Return the [x, y] coordinate for the center point of the cell that contains the specified text.  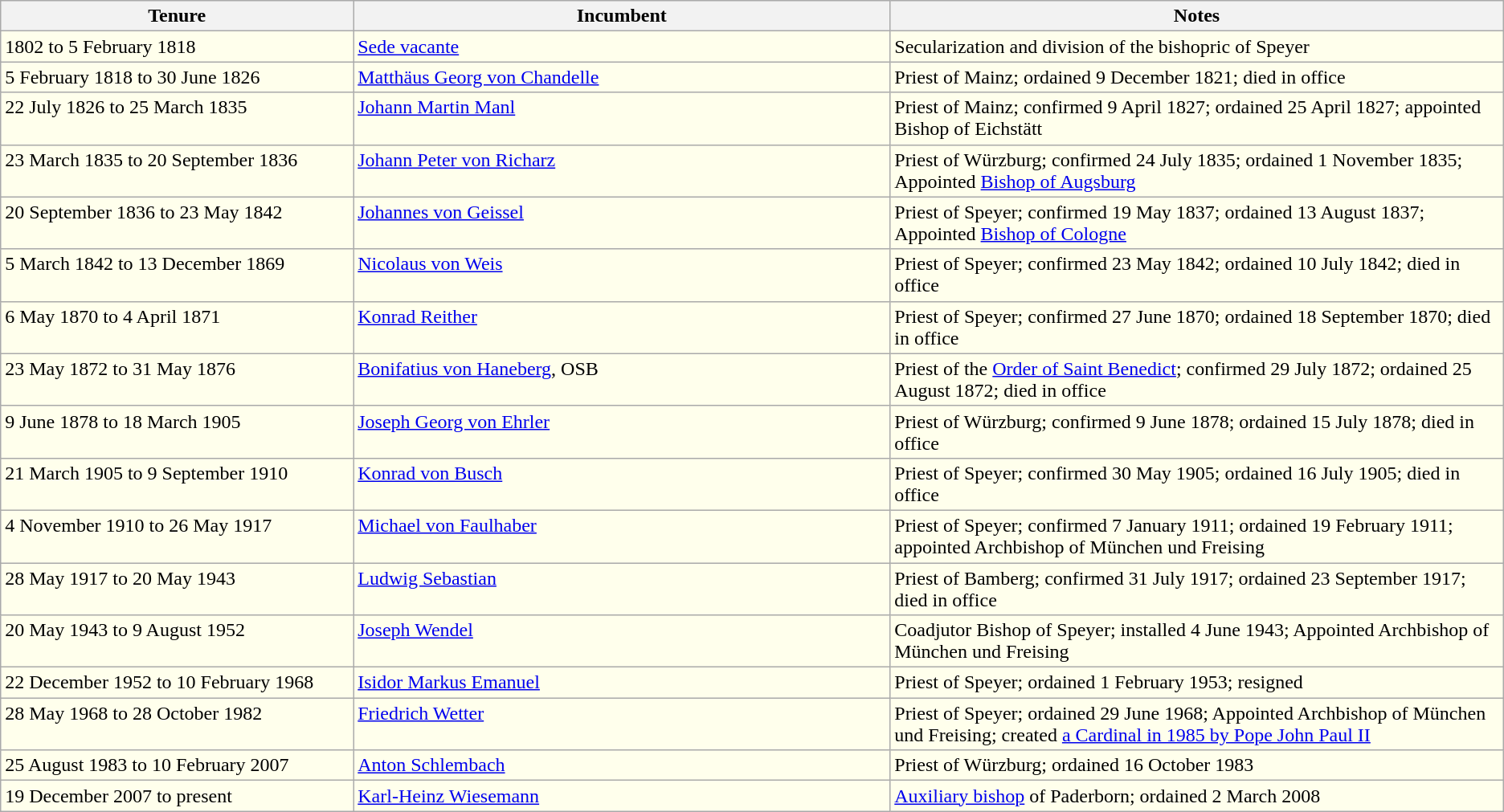
Priest of Würzburg; confirmed 9 June 1878; ordained 15 July 1878; died in office [1197, 432]
Priest of Speyer; confirmed 23 May 1842; ordained 10 July 1842; died in office [1197, 275]
Joseph Georg von Ehrler [622, 432]
Friedrich Wetter [622, 724]
Priest of Bamberg; confirmed 31 July 1917; ordained 23 September 1917; died in office [1197, 588]
Joseph Wendel [622, 641]
1802 to 5 February 1818 [177, 47]
Priest of Speyer; ordained 1 February 1953; resigned [1197, 683]
Bonifatius von Haneberg, OSB [622, 379]
Konrad Reither [622, 328]
5 March 1842 to 13 December 1869 [177, 275]
Johannes von Geissel [622, 223]
4 November 1910 to 26 May 1917 [177, 537]
Anton Schlembach [622, 765]
Priest of Würzburg; confirmed 24 July 1835; ordained 1 November 1835; Appointed Bishop of Augsburg [1197, 170]
Priest of Speyer; confirmed 27 June 1870; ordained 18 September 1870; died in office [1197, 328]
Priest of Speyer; confirmed 30 May 1905; ordained 16 July 1905; died in office [1197, 484]
Priest of Speyer; ordained 29 June 1968; Appointed Archbishop of München und Freising; created a Cardinal in 1985 by Pope John Paul II [1197, 724]
Priest of Mainz; confirmed 9 April 1827; ordained 25 April 1827; appointed Bishop of Eichstätt [1197, 119]
Sede vacante [622, 47]
Priest of Würzburg; ordained 16 October 1983 [1197, 765]
9 June 1878 to 18 March 1905 [177, 432]
23 March 1835 to 20 September 1836 [177, 170]
28 May 1917 to 20 May 1943 [177, 588]
Tenure [177, 16]
21 March 1905 to 9 September 1910 [177, 484]
22 July 1826 to 25 March 1835 [177, 119]
Coadjutor Bishop of Speyer; installed 4 June 1943; Appointed Archbishop of München und Freising [1197, 641]
Priest of Mainz; ordained 9 December 1821; died in office [1197, 77]
6 May 1870 to 4 April 1871 [177, 328]
Incumbent [622, 16]
Nicolaus von Weis [622, 275]
22 December 1952 to 10 February 1968 [177, 683]
Johann Peter von Richarz [622, 170]
Karl-Heinz Wiesemann [622, 796]
25 August 1983 to 10 February 2007 [177, 765]
28 May 1968 to 28 October 1982 [177, 724]
5 February 1818 to 30 June 1826 [177, 77]
Konrad von Busch [622, 484]
19 December 2007 to present [177, 796]
Ludwig Sebastian [622, 588]
20 September 1836 to 23 May 1842 [177, 223]
Isidor Markus Emanuel [622, 683]
Auxiliary bishop of Paderborn; ordained 2 March 2008 [1197, 796]
Notes [1197, 16]
23 May 1872 to 31 May 1876 [177, 379]
Matthäus Georg von Chandelle [622, 77]
Priest of Speyer; confirmed 7 January 1911; ordained 19 February 1911; appointed Archbishop of München und Freising [1197, 537]
Michael von Faulhaber [622, 537]
20 May 1943 to 9 August 1952 [177, 641]
Priest of Speyer; confirmed 19 May 1837; ordained 13 August 1837; Appointed Bishop of Cologne [1197, 223]
Priest of the Order of Saint Benedict; confirmed 29 July 1872; ordained 25 August 1872; died in office [1197, 379]
Secularization and division of the bishopric of Speyer [1197, 47]
Johann Martin Manl [622, 119]
